For the text-containing cell, return its midpoint in (x, y) coordinate format. 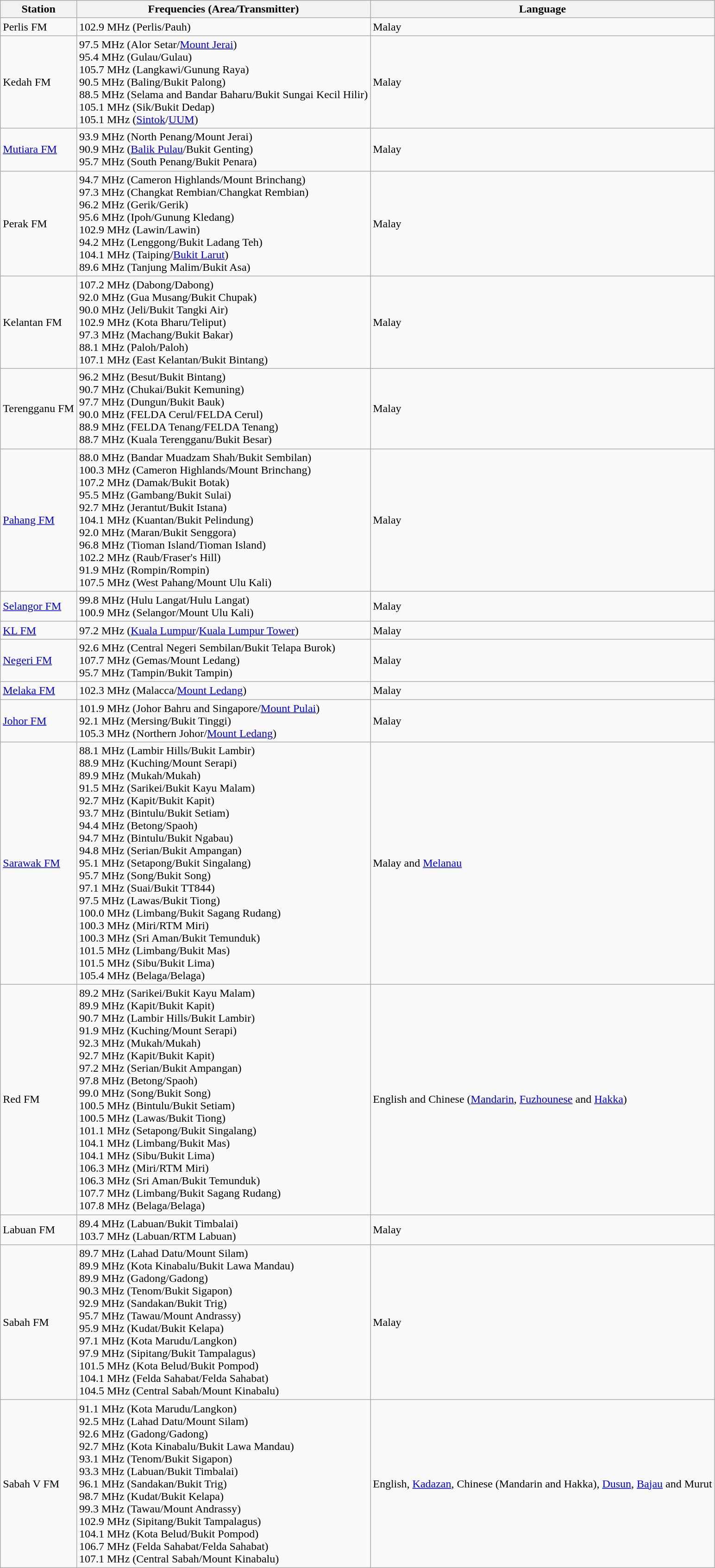
Station (39, 9)
Sabah FM (39, 1322)
Negeri FM (39, 660)
92.6 MHz (Central Negeri Sembilan/Bukit Telapa Burok)107.7 MHz (Gemas/Mount Ledang)95.7 MHz (Tampin/Bukit Tampin) (223, 660)
Labuan FM (39, 1230)
Kedah FM (39, 82)
Language (543, 9)
Mutiara FM (39, 150)
Johor FM (39, 720)
KL FM (39, 630)
Red FM (39, 1100)
101.9 MHz (Johor Bahru and Singapore/Mount Pulai)92.1 MHz (Mersing/Bukit Tinggi)105.3 MHz (Northern Johor/Mount Ledang) (223, 720)
102.3 MHz (Malacca/Mount Ledang) (223, 690)
102.9 MHz (Perlis/Pauh) (223, 27)
Malay and Melanau (543, 863)
English and Chinese (Mandarin, Fuzhounese and Hakka) (543, 1100)
Melaka FM (39, 690)
Sabah V FM (39, 1484)
English, Kadazan, Chinese (Mandarin and Hakka), Dusun, Bajau and Murut (543, 1484)
Sarawak FM (39, 863)
93.9 MHz (North Penang/Mount Jerai)90.9 MHz (Balik Pulau/Bukit Genting)95.7 MHz (South Penang/Bukit Penara) (223, 150)
97.2 MHz (Kuala Lumpur/Kuala Lumpur Tower) (223, 630)
Terengganu FM (39, 408)
Pahang FM (39, 520)
Perak FM (39, 223)
89.4 MHz (Labuan/Bukit Timbalai)103.7 MHz (Labuan/RTM Labuan) (223, 1230)
99.8 MHz (Hulu Langat/Hulu Langat)100.9 MHz (Selangor/Mount Ulu Kali) (223, 606)
Selangor FM (39, 606)
Perlis FM (39, 27)
Frequencies (Area/Transmitter) (223, 9)
Kelantan FM (39, 322)
